Search for the cell housing the specified text and yield its [x, y] center coordinate. 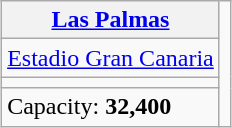
Estadio Gran Canaria [111, 58]
Las Palmas [111, 20]
Capacity: 32,400 [111, 107]
